Scan for the cell matching the given text and deliver its [X, Y] coordinate at center. 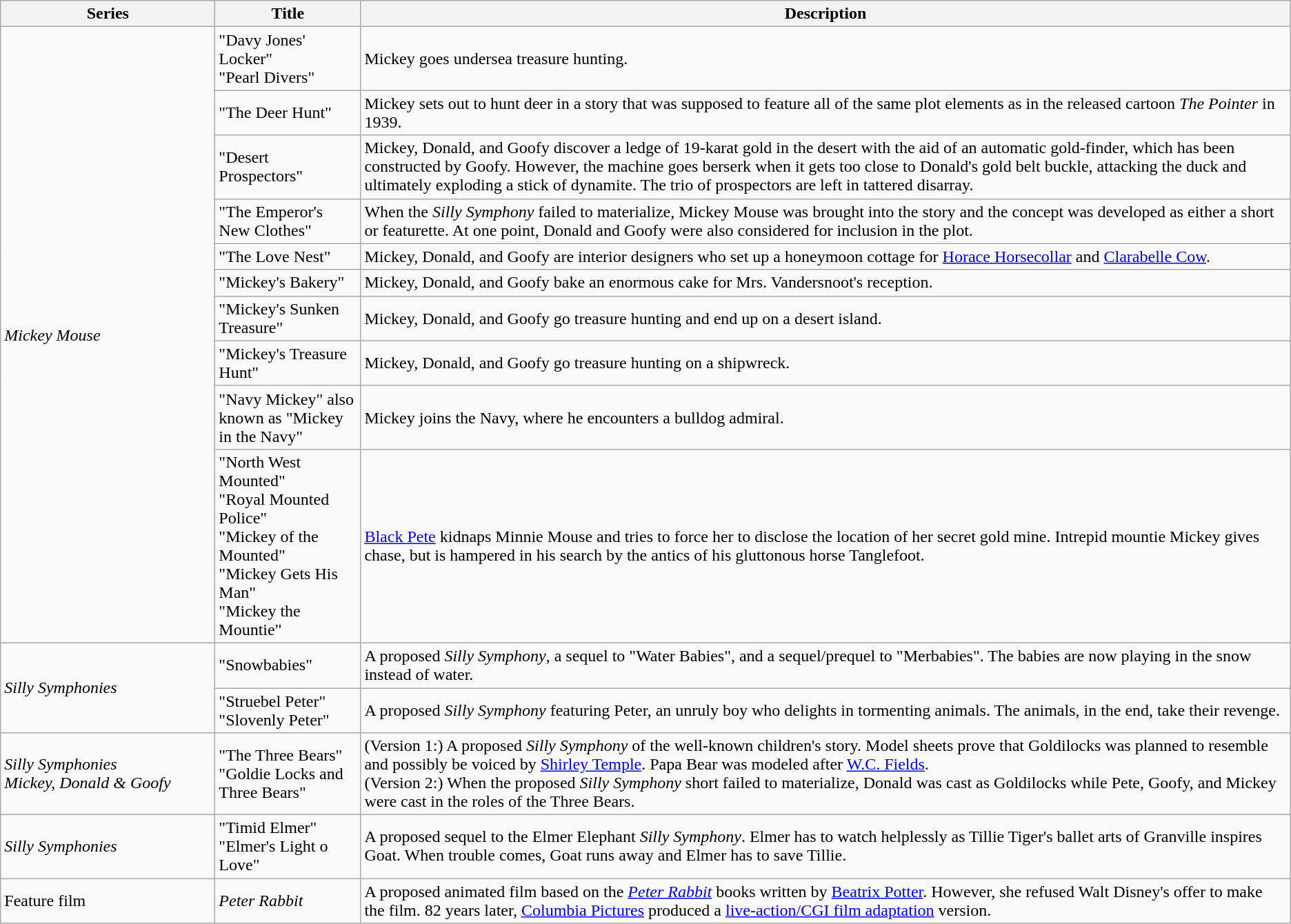
A proposed Silly Symphony featuring Peter, an unruly boy who delights in tormenting animals. The animals, in the end, take their revenge. [825, 710]
Mickey, Donald, and Goofy go treasure hunting on a shipwreck. [825, 363]
Silly Symphonies Mickey, Donald & Goofy [108, 774]
Peter Rabbit [288, 901]
"The Love Nest" [288, 257]
A proposed Silly Symphony, a sequel to "Water Babies", and a sequel/prequel to "Merbabies". The babies are now playing in the snow instead of water. [825, 665]
"Davy Jones' Locker" "Pearl Divers" [288, 59]
"Mickey's Bakery" [288, 283]
Series [108, 14]
Mickey, Donald, and Goofy are interior designers who set up a honeymoon cottage for Horace Horsecollar and Clarabelle Cow. [825, 257]
Title [288, 14]
"Navy Mickey" also known as "Mickey in the Navy" [288, 417]
Mickey, Donald, and Goofy bake an enormous cake for Mrs. Vandersnoot's reception. [825, 283]
Mickey goes undersea treasure hunting. [825, 59]
Feature film [108, 901]
"Mickey's Treasure Hunt" [288, 363]
Mickey sets out to hunt deer in a story that was supposed to feature all of the same plot elements as in the released cartoon The Pointer in 1939. [825, 113]
Description [825, 14]
"Desert Prospectors" [288, 167]
Mickey joins the Navy, where he encounters a bulldog admiral. [825, 417]
"Snowbabies" [288, 665]
Mickey, Donald, and Goofy go treasure hunting and end up on a desert island. [825, 319]
"The Emperor's New Clothes" [288, 221]
"Struebel Peter" "Slovenly Peter" [288, 710]
"Timid Elmer" "Elmer's Light o Love" [288, 847]
"The Three Bears" "Goldie Locks and Three Bears" [288, 774]
"The Deer Hunt" [288, 113]
"North West Mounted" "Royal Mounted Police" "Mickey of the Mounted" "Mickey Gets His Man" "Mickey the Mountie" [288, 546]
"Mickey's Sunken Treasure" [288, 319]
Mickey Mouse [108, 335]
